Identify which cell holds the provided text, then report its [x, y] central coordinate. 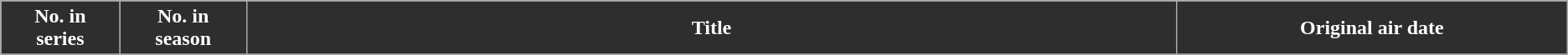
Title [711, 28]
No. inseries [60, 28]
Original air date [1372, 28]
No. inseason [183, 28]
